Return (X, Y) of the center of cell containing provided text 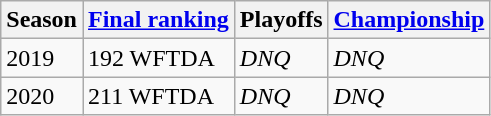
2019 (42, 58)
Championship (409, 20)
2020 (42, 96)
192 WFTDA (158, 58)
211 WFTDA (158, 96)
Season (42, 20)
Playoffs (281, 20)
Final ranking (158, 20)
